Locate the cell with the specified text and output its [x, y] center coordinate. 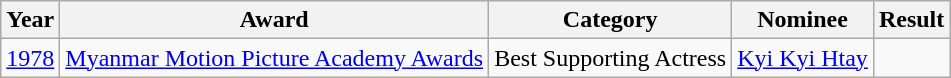
Year [30, 20]
1978 [30, 58]
Category [610, 20]
Kyi Kyi Htay [803, 58]
Award [274, 20]
Nominee [803, 20]
Result [911, 20]
Myanmar Motion Picture Academy Awards [274, 58]
Best Supporting Actress [610, 58]
